Return the [X, Y] coordinate for the center point of the cell that contains the specified text.  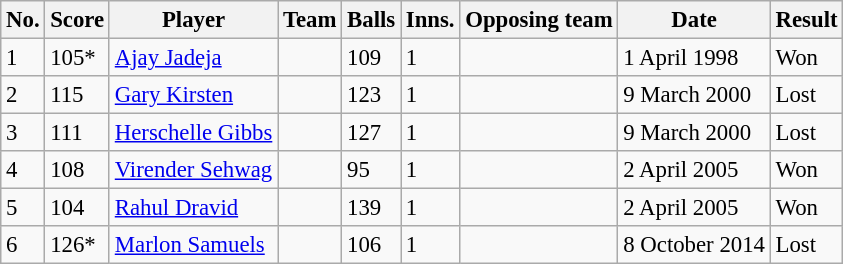
Rahul Dravid [193, 208]
111 [78, 133]
Inns. [430, 20]
Opposing team [539, 20]
Date [694, 20]
6 [23, 245]
109 [372, 58]
No. [23, 20]
Herschelle Gibbs [193, 133]
104 [78, 208]
127 [372, 133]
3 [23, 133]
4 [23, 170]
95 [372, 170]
Gary Kirsten [193, 95]
115 [78, 95]
Score [78, 20]
8 October 2014 [694, 245]
Player [193, 20]
Ajay Jadeja [193, 58]
Marlon Samuels [193, 245]
126* [78, 245]
Virender Sehwag [193, 170]
123 [372, 95]
2 [23, 95]
139 [372, 208]
Result [806, 20]
1 April 1998 [694, 58]
Balls [372, 20]
Team [310, 20]
105* [78, 58]
106 [372, 245]
5 [23, 208]
108 [78, 170]
